For the text-containing cell, return its midpoint in (x, y) coordinate format. 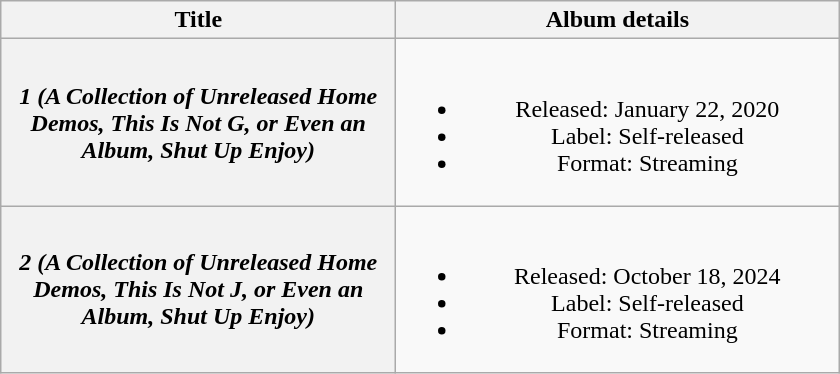
2 (A Collection of Unreleased Home Demos, This Is Not J, or Even an Album, Shut Up Enjoy) (198, 290)
1 (A Collection of Unreleased Home Demos, This Is Not G, or Even an Album, Shut Up Enjoy) (198, 122)
Title (198, 20)
Released: October 18, 2024Label: Self-releasedFormat: Streaming (618, 290)
Album details (618, 20)
Released: January 22, 2020Label: Self-releasedFormat: Streaming (618, 122)
